For the text-containing cell, return its midpoint in (x, y) coordinate format. 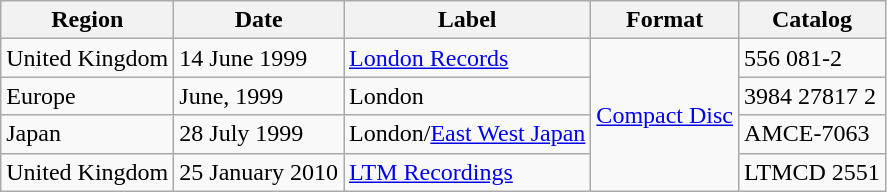
Europe (88, 96)
Japan (88, 134)
14 June 1999 (259, 58)
London Records (468, 58)
25 January 2010 (259, 172)
London (468, 96)
Catalog (812, 20)
Compact Disc (665, 115)
LTM Recordings (468, 172)
Region (88, 20)
Date (259, 20)
556 081-2 (812, 58)
June, 1999 (259, 96)
28 July 1999 (259, 134)
AMCE-7063 (812, 134)
London/East West Japan (468, 134)
Format (665, 20)
Label (468, 20)
3984 27817 2 (812, 96)
LTMCD 2551 (812, 172)
